Capture the cell that displays the provided text and extract its (x, y) central coordinate. 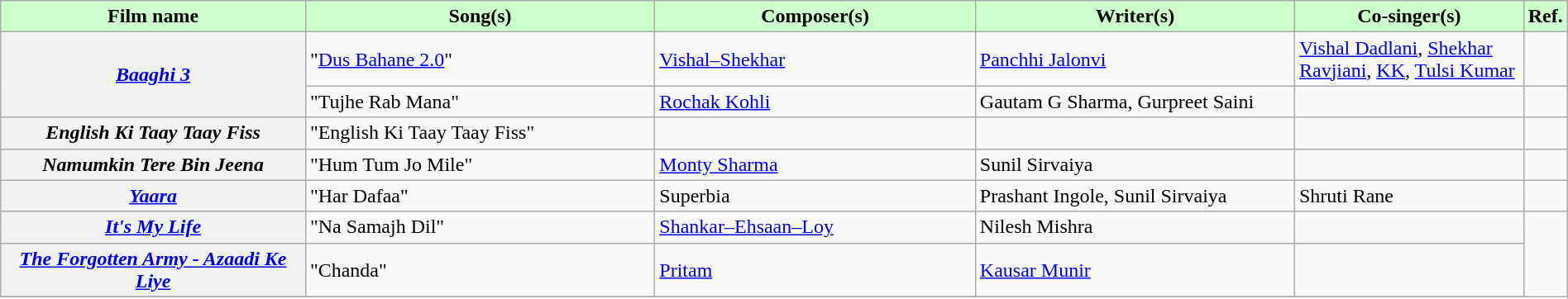
"Tujhe Rab Mana" (480, 102)
Panchhi Jalonvi (1135, 59)
Yaara (154, 196)
Prashant Ingole, Sunil Sirvaiya (1135, 196)
Composer(s) (815, 17)
Kausar Munir (1135, 269)
Nilesh Mishra (1135, 227)
Gautam G Sharma, Gurpreet Saini (1135, 102)
Writer(s) (1135, 17)
Namumkin Tere Bin Jeena (154, 164)
Film name (154, 17)
Sunil Sirvaiya (1135, 164)
The Forgotten Army - Azaadi Ke Liye (154, 269)
"Chanda" (480, 269)
Rochak Kohli (815, 102)
It's My Life (154, 227)
"Dus Bahane 2.0" (480, 59)
Vishal–Shekhar (815, 59)
English Ki Taay Taay Fiss (154, 133)
Shankar–Ehsaan–Loy (815, 227)
Ref. (1545, 17)
Pritam (815, 269)
Monty Sharma (815, 164)
"Hum Tum Jo Mile" (480, 164)
Superbia (815, 196)
Baaghi 3 (154, 74)
Co-singer(s) (1409, 17)
Song(s) (480, 17)
Shruti Rane (1409, 196)
"Har Dafaa" (480, 196)
"Na Samajh Dil" (480, 227)
"English Ki Taay Taay Fiss" (480, 133)
Vishal Dadlani, Shekhar Ravjiani, KK, Tulsi Kumar (1409, 59)
